Search for the cell housing the specified text and yield its (X, Y) center coordinate. 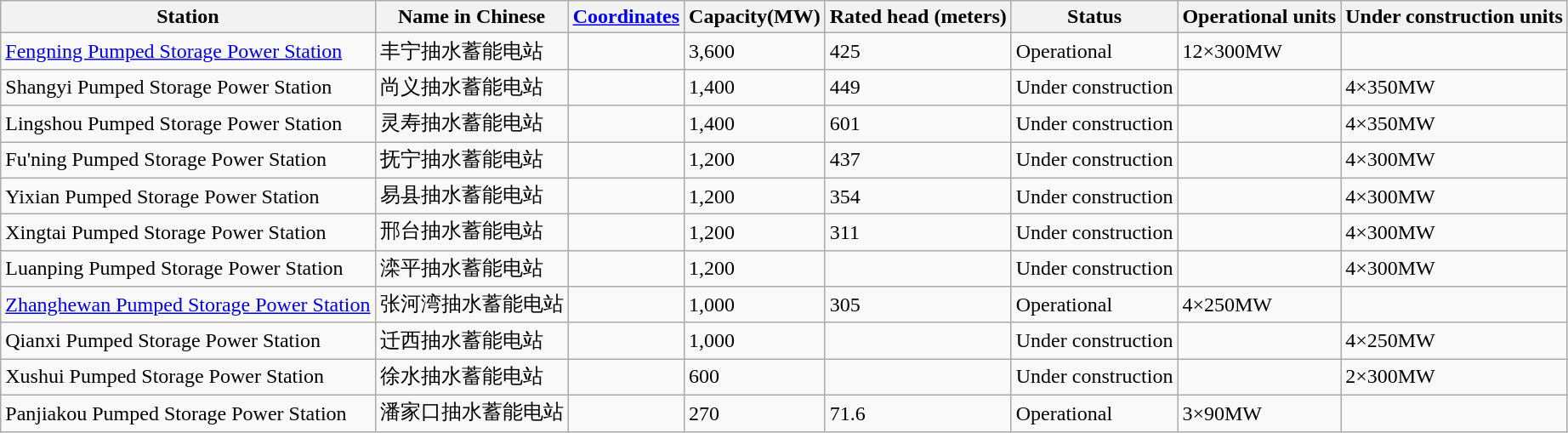
601 (918, 124)
2×300MW (1454, 378)
354 (918, 196)
Coordinates (626, 17)
600 (755, 378)
Xushui Pumped Storage Power Station (188, 378)
滦平抽水蓄能电站 (471, 269)
Capacity(MW) (755, 17)
Fengning Pumped Storage Power Station (188, 51)
Under construction units (1454, 17)
3,600 (755, 51)
437 (918, 160)
Status (1094, 17)
Station (188, 17)
潘家口抽水蓄能电站 (471, 413)
311 (918, 233)
张河湾抽水蓄能电站 (471, 305)
徐水抽水蓄能电站 (471, 378)
迁西抽水蓄能电站 (471, 340)
425 (918, 51)
Lingshou Pumped Storage Power Station (188, 124)
Operational units (1259, 17)
12×300MW (1259, 51)
Xingtai Pumped Storage Power Station (188, 233)
Rated head (meters) (918, 17)
灵寿抽水蓄能电站 (471, 124)
3×90MW (1259, 413)
尚义抽水蓄能电站 (471, 87)
Shangyi Pumped Storage Power Station (188, 87)
易县抽水蓄能电站 (471, 196)
抚宁抽水蓄能电站 (471, 160)
Qianxi Pumped Storage Power Station (188, 340)
Name in Chinese (471, 17)
丰宁抽水蓄能电站 (471, 51)
邢台抽水蓄能电站 (471, 233)
Fu'ning Pumped Storage Power Station (188, 160)
449 (918, 87)
Zhanghewan Pumped Storage Power Station (188, 305)
305 (918, 305)
71.6 (918, 413)
Luanping Pumped Storage Power Station (188, 269)
Yixian Pumped Storage Power Station (188, 196)
270 (755, 413)
Panjiakou Pumped Storage Power Station (188, 413)
